Search for the cell housing the specified text and yield its (X, Y) center coordinate. 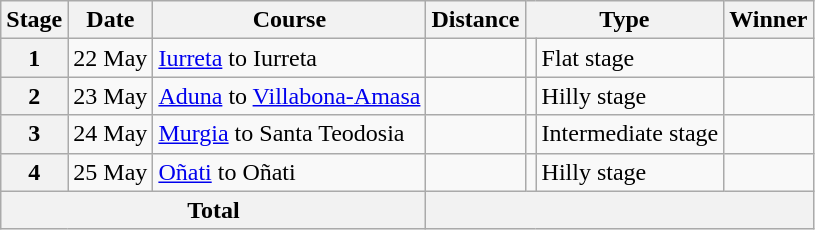
Intermediate stage (630, 134)
22 May (110, 58)
Flat stage (630, 58)
Oñati to Oñati (290, 172)
3 (34, 134)
Aduna to Villabona-Amasa (290, 96)
2 (34, 96)
25 May (110, 172)
Type (624, 20)
23 May (110, 96)
Stage (34, 20)
Date (110, 20)
Distance (476, 20)
24 May (110, 134)
1 (34, 58)
Murgia to Santa Teodosia (290, 134)
Total (214, 210)
4 (34, 172)
Course (290, 20)
Winner (768, 20)
Iurreta to Iurreta (290, 58)
